Locate the cell with the specified text and output its (x, y) center coordinate. 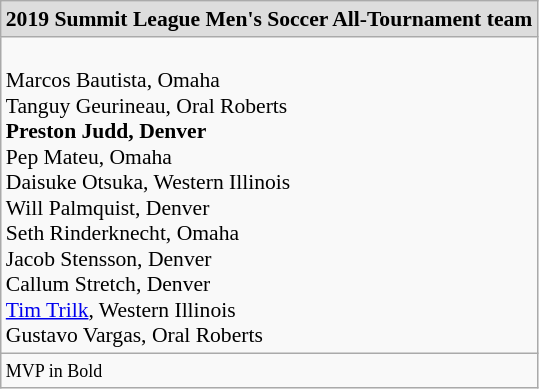
MVP in Bold (270, 371)
2019 Summit League Men's Soccer All-Tournament team (270, 19)
